Detect which cell encompasses the target text, then output its (x, y) center coordinate. 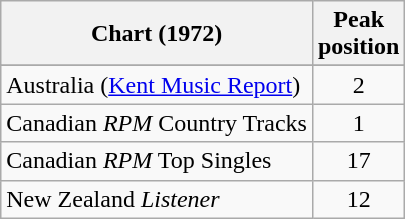
Canadian RPM Top Singles (157, 161)
Peakposition (358, 34)
New Zealand Listener (157, 199)
1 (358, 123)
Australia (Kent Music Report) (157, 85)
17 (358, 161)
12 (358, 199)
Canadian RPM Country Tracks (157, 123)
2 (358, 85)
Chart (1972) (157, 34)
